Provide the (X, Y) coordinate of the cell's center where the given text is located.  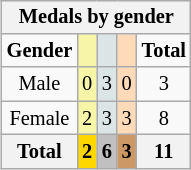
6 (107, 152)
8 (164, 118)
Medals by gender (96, 17)
Female (40, 118)
Male (40, 84)
11 (164, 152)
Gender (40, 51)
